Search for the cell housing the specified text and yield its (X, Y) center coordinate. 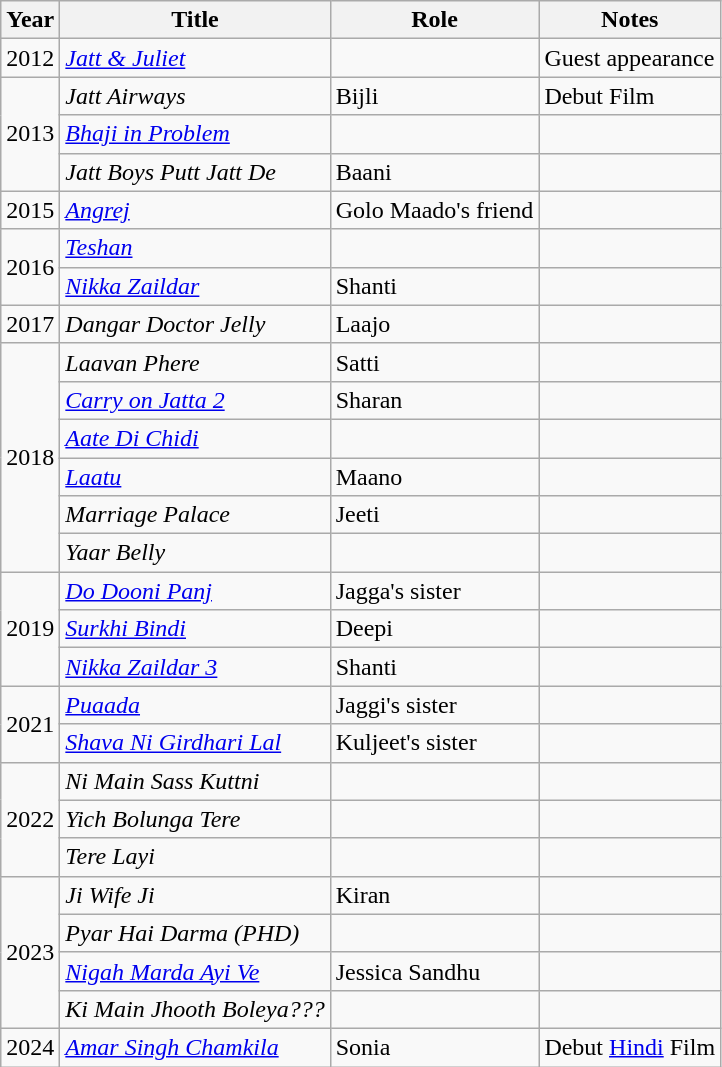
Ki Main Jhooth Boleya??? (195, 1009)
Teshan (195, 248)
Ni Main Sass Kuttni (195, 781)
Kiran (434, 895)
Bhaji in Problem (195, 134)
Shava Ni Girdhari Lal (195, 743)
Notes (630, 20)
Guest appearance (630, 58)
2021 (30, 724)
2016 (30, 267)
Kuljeet's sister (434, 743)
Jatt & Juliet (195, 58)
Nigah Marda Ayi Ve (195, 971)
Sharan (434, 400)
Laatu (195, 477)
Do Dooni Panj (195, 591)
Debut Film (630, 96)
Title (195, 20)
2012 (30, 58)
2018 (30, 457)
Nikka Zaildar 3 (195, 667)
2015 (30, 210)
Tere Layi (195, 857)
2022 (30, 819)
Satti (434, 362)
Jessica Sandhu (434, 971)
Jagga's sister (434, 591)
Sonia (434, 1047)
Laajo (434, 324)
Jeeti (434, 515)
2013 (30, 134)
Yaar Belly (195, 553)
2019 (30, 629)
Maano (434, 477)
Dangar Doctor Jelly (195, 324)
Nikka Zaildar (195, 286)
2024 (30, 1047)
Debut Hindi Film (630, 1047)
Golo Maado's friend (434, 210)
Pyar Hai Darma (PHD) (195, 933)
Ji Wife Ji (195, 895)
Yich Bolunga Tere (195, 819)
2017 (30, 324)
Laavan Phere (195, 362)
Carry on Jatta 2 (195, 400)
Role (434, 20)
Deepi (434, 629)
Puaada (195, 705)
Jatt Boys Putt Jatt De (195, 172)
Aate Di Chidi (195, 438)
2023 (30, 952)
Angrej (195, 210)
Bijli (434, 96)
Year (30, 20)
Surkhi Bindi (195, 629)
Baani (434, 172)
Amar Singh Chamkila (195, 1047)
Jaggi's sister (434, 705)
Marriage Palace (195, 515)
Jatt Airways (195, 96)
